Detect which cell encompasses the target text, then output its [X, Y] center coordinate. 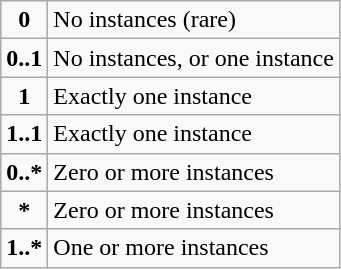
One or more instances [194, 248]
0..* [24, 172]
* [24, 210]
1..* [24, 248]
1 [24, 96]
No instances (rare) [194, 20]
0..1 [24, 58]
0 [24, 20]
1..1 [24, 134]
No instances, or one instance [194, 58]
